Locate the cell with the specified text and output its [X, Y] center coordinate. 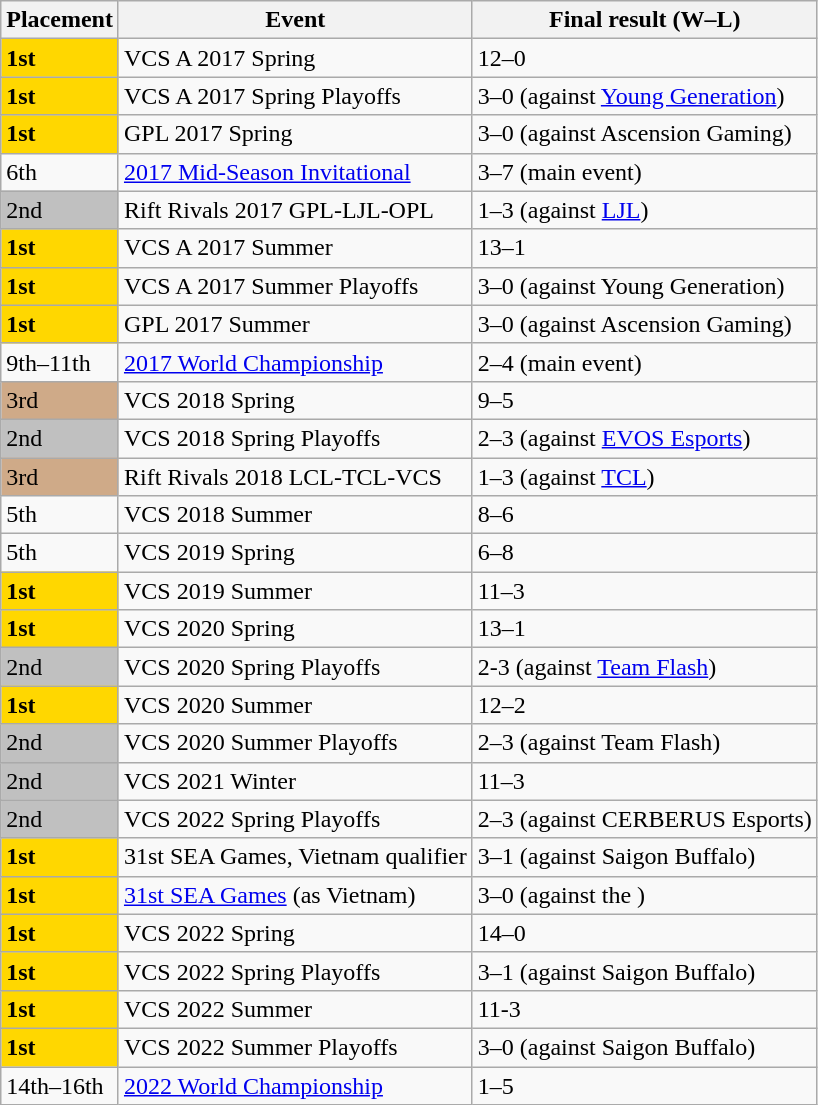
1–3 (against LJL) [644, 210]
Rift Rivals 2018 LCL-TCL-VCS [295, 477]
VCS 2019 Spring [295, 553]
VCS 2020 Summer Playoffs [295, 743]
2–4 (main event) [644, 362]
6th [60, 172]
31st SEA Games (as Vietnam) [295, 895]
VCS A 2017 Spring [295, 58]
VCS 2018 Spring [295, 400]
Event [295, 20]
2-3 (against Team Flash) [644, 667]
3–0 (against the ) [644, 895]
11-3 [644, 1009]
2022 World Championship [295, 1085]
VCS A 2017 Summer [295, 248]
VCS A 2017 Spring Playoffs [295, 96]
VCS 2018 Summer [295, 515]
2–3 (against CERBERUS Esports) [644, 819]
1–5 [644, 1085]
VCS 2020 Spring [295, 629]
3–7 (main event) [644, 172]
1–3 (against TCL) [644, 477]
2–3 (against EVOS Esports) [644, 438]
12–2 [644, 705]
14th–16th [60, 1085]
14–0 [644, 933]
VCS 2020 Summer [295, 705]
Rift Rivals 2017 GPL-LJL-OPL [295, 210]
2017 World Championship [295, 362]
2–3 (against Team Flash) [644, 743]
VCS 2021 Winter [295, 781]
VCS A 2017 Summer Playoffs [295, 286]
VCS 2022 Summer Playoffs [295, 1047]
6–8 [644, 553]
GPL 2017 Summer [295, 324]
VCS 2018 Spring Playoffs [295, 438]
2017 Mid-Season Invitational [295, 172]
Final result (W–L) [644, 20]
Placement [60, 20]
VCS 2019 Summer [295, 591]
9–5 [644, 400]
VCS 2022 Summer [295, 1009]
GPL 2017 Spring [295, 134]
VCS 2022 Spring [295, 933]
8–6 [644, 515]
9th–11th [60, 362]
31st SEA Games, Vietnam qualifier [295, 857]
12–0 [644, 58]
3–0 (against Saigon Buffalo) [644, 1047]
VCS 2020 Spring Playoffs [295, 667]
